Detect which cell encompasses the target text, then output its [X, Y] center coordinate. 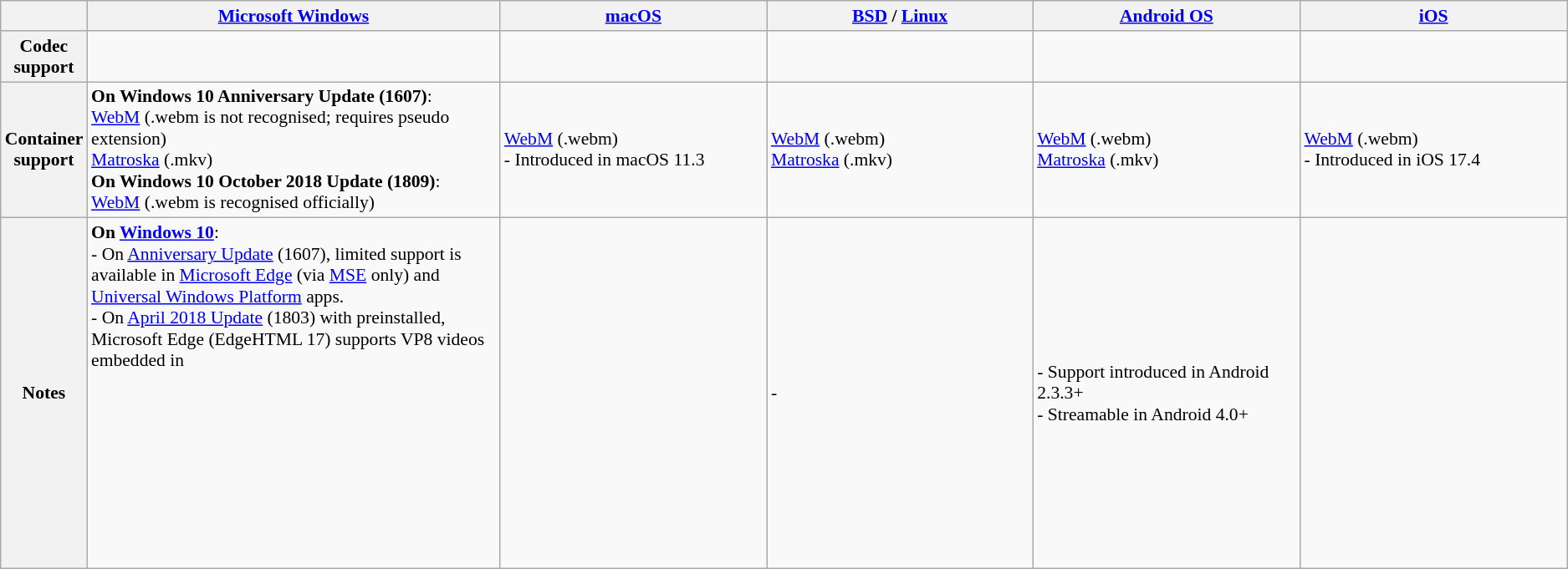
WebM (.webm) - Introduced in macOS 11.3 [634, 150]
Notes [43, 394]
- Support introduced in Android 2.3.3+ - Streamable in Android 4.0+ [1166, 394]
Microsoft Windows [294, 16]
WebM (.webm) - Introduced in iOS 17.4 [1433, 150]
iOS [1433, 16]
Android OS [1166, 16]
Codec support [43, 57]
- [900, 394]
macOS [634, 16]
BSD / Linux [900, 16]
Container support [43, 150]
